Scan for the cell matching the given text and deliver its [x, y] coordinate at center. 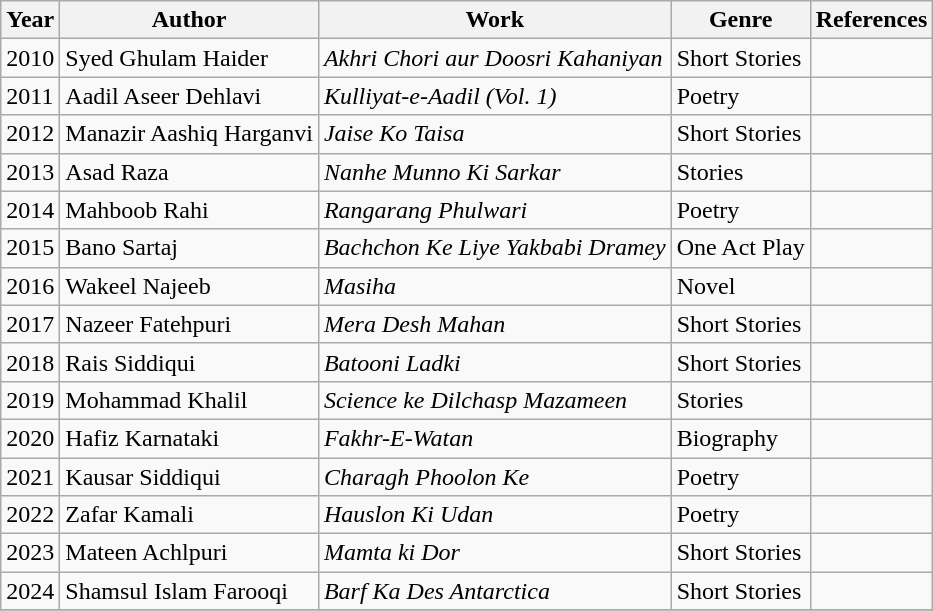
2010 [30, 58]
Zafar Kamali [190, 515]
Asad Raza [190, 172]
Author [190, 20]
Hafiz Karnataki [190, 438]
2014 [30, 210]
2023 [30, 553]
Aadil Aseer Dehlavi [190, 96]
2011 [30, 96]
Wakeel Najeeb [190, 286]
Charagh Phoolon Ke [494, 477]
Jaise Ko Taisa [494, 134]
Akhri Chori aur Doosri Kahaniyan [494, 58]
Biography [740, 438]
Work [494, 20]
Fakhr-E-Watan [494, 438]
2024 [30, 591]
Kulliyat-e-Aadil (Vol. 1) [494, 96]
Manazir Aashiq Harganvi [190, 134]
References [872, 20]
2015 [30, 248]
Shamsul Islam Farooqi [190, 591]
2021 [30, 477]
Genre [740, 20]
2020 [30, 438]
Rangarang Phulwari [494, 210]
Nazeer Fatehpuri [190, 324]
2016 [30, 286]
Bano Sartaj [190, 248]
Mateen Achlpuri [190, 553]
2022 [30, 515]
2019 [30, 400]
Syed Ghulam Haider [190, 58]
Masiha [494, 286]
Novel [740, 286]
Nanhe Munno Ki Sarkar [494, 172]
2013 [30, 172]
Mera Desh Mahan [494, 324]
2012 [30, 134]
Batooni Ladki [494, 362]
Mamta ki Dor [494, 553]
Rais Siddiqui [190, 362]
Bachchon Ke Liye Yakbabi Dramey [494, 248]
Science ke Dilchasp Mazameen [494, 400]
Mohammad Khalil [190, 400]
Kausar Siddiqui [190, 477]
One Act Play [740, 248]
Mahboob Rahi [190, 210]
2017 [30, 324]
2018 [30, 362]
Year [30, 20]
Barf Ka Des Antarctica [494, 591]
Hauslon Ki Udan [494, 515]
